Output the [x, y] coordinate of the center of the cell containing the given text.  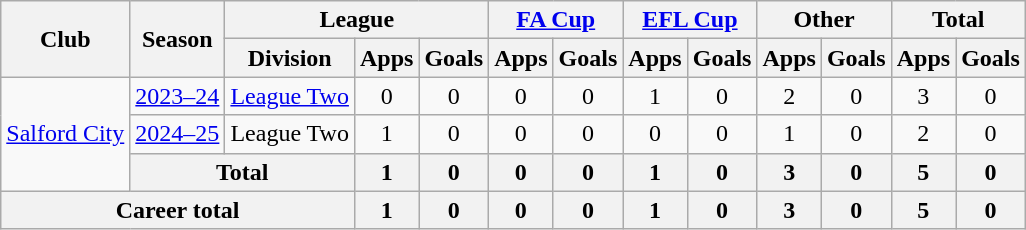
Season [178, 39]
Other [824, 20]
FA Cup [556, 20]
2023–24 [178, 96]
Salford City [66, 134]
League [357, 20]
2024–25 [178, 134]
Division [290, 58]
EFL Cup [690, 20]
Career total [178, 210]
Club [66, 39]
